Pinpoint the cell where the given text exists, returning its (x, y) midpoint coordinate. 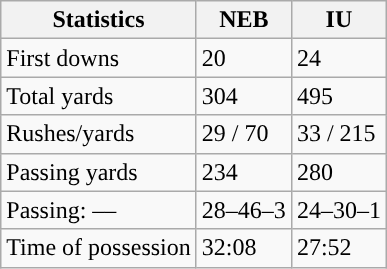
NEB (244, 20)
28–46–3 (244, 210)
33 / 215 (338, 134)
Total yards (99, 96)
Statistics (99, 20)
234 (244, 172)
Passing yards (99, 172)
24–30–1 (338, 210)
280 (338, 172)
24 (338, 58)
27:52 (338, 248)
First downs (99, 58)
495 (338, 96)
Time of possession (99, 248)
20 (244, 58)
32:08 (244, 248)
Rushes/yards (99, 134)
IU (338, 20)
304 (244, 96)
29 / 70 (244, 134)
Passing: –– (99, 210)
